From the cell containing the given text, extract its center point as (x, y) coordinate. 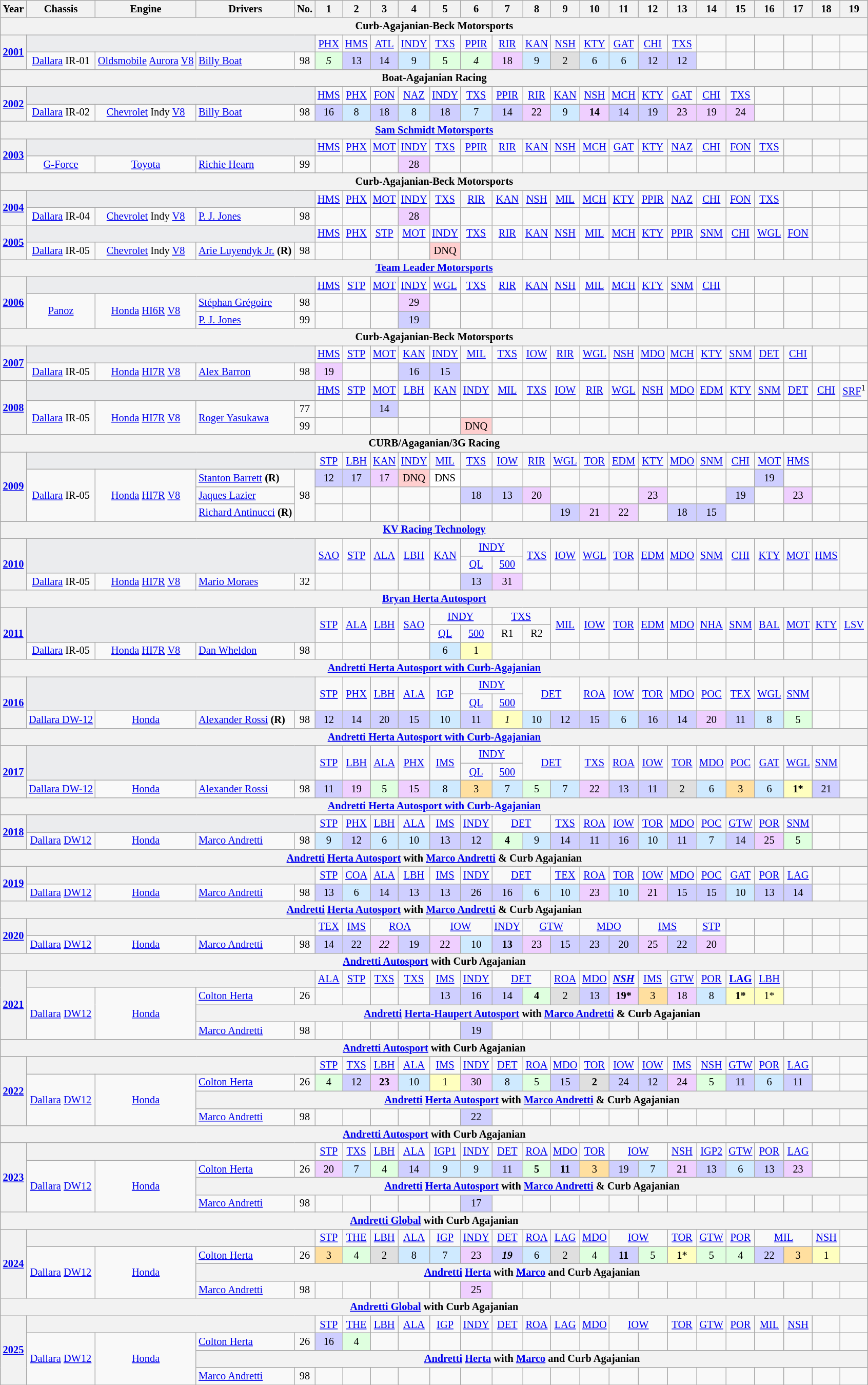
Panoz (61, 311)
IGP2 (711, 1152)
SRF1 (854, 390)
Jaques Lazier (245, 495)
DNS (445, 478)
2022 (13, 1091)
R2 (537, 633)
Drivers (245, 9)
2002 (13, 104)
Oldsmobile Aurora V8 (146, 61)
2006 (13, 303)
30 (476, 1082)
19* (623, 996)
Arie Luyendyk Jr. (R) (245, 251)
ATL (385, 44)
R1 (507, 633)
2003 (13, 156)
Alex Barron (245, 372)
2008 (13, 407)
No. (305, 9)
Chassis (61, 9)
Alexander Rossi (245, 789)
Year (13, 9)
2017 (13, 772)
2018 (13, 831)
2025 (13, 1351)
Stanton Barrett (R) (245, 478)
2024 (13, 1263)
KV Racing Technology (434, 530)
Team Leader Motorsports (434, 268)
NHA (711, 625)
Richie Hearn (245, 164)
Alexander Rossi (R) (245, 720)
2007 (13, 362)
Stéphan Grégoire (245, 302)
Sam Schmidt Motorsports (434, 130)
2010 (13, 564)
2009 (13, 486)
Dan Wheldon (245, 651)
Toyota (146, 164)
Roger Yasukawa (245, 418)
IGP1 (445, 1152)
BAL (769, 625)
Honda HI6R V8 (146, 311)
COA (357, 875)
2001 (13, 52)
2021 (13, 1005)
CURB/Agaganian/3G Racing (434, 443)
31 (507, 581)
Bryan Herta Autosport (434, 599)
77 (305, 409)
2023 (13, 1177)
32 (305, 581)
LSV (854, 625)
Dallara IR-04 (61, 216)
29 (415, 302)
Andretti Herta-Haupert Autosport with Marco Andretti & Curb Agajanian (532, 1013)
Dallara IR-01 (61, 61)
2011 (13, 633)
2020 (13, 935)
Dallara IR-02 (61, 112)
Boat-Agajanian Racing (434, 78)
Mario Moraes (245, 581)
2005 (13, 242)
2016 (13, 702)
Engine (146, 9)
G-Force (61, 164)
Richard Antinucci (R) (245, 513)
2004 (13, 207)
2019 (13, 884)
